Locate the cell with the specified text and output its (X, Y) center coordinate. 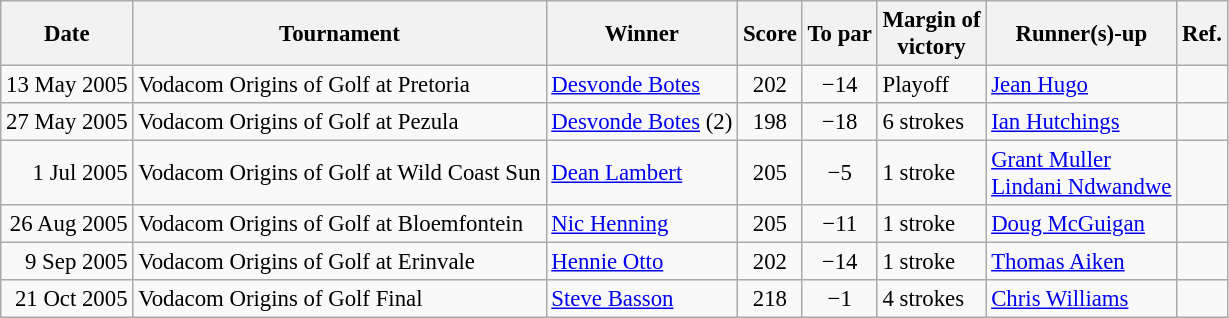
Tournament (340, 34)
Desvonde Botes (642, 85)
Ian Hutchings (1082, 122)
Winner (642, 34)
Vodacom Origins of Golf at Pezula (340, 122)
198 (770, 122)
Doug McGuigan (1082, 224)
Chris Williams (1082, 299)
Vodacom Origins of Golf at Wild Coast Sun (340, 174)
Jean Hugo (1082, 85)
Vodacom Origins of Golf Final (340, 299)
9 Sep 2005 (67, 262)
1 Jul 2005 (67, 174)
−5 (840, 174)
4 strokes (932, 299)
Vodacom Origins of Golf at Pretoria (340, 85)
Playoff (932, 85)
Hennie Otto (642, 262)
Grant Muller Lindani Ndwandwe (1082, 174)
13 May 2005 (67, 85)
To par (840, 34)
−1 (840, 299)
Nic Henning (642, 224)
21 Oct 2005 (67, 299)
26 Aug 2005 (67, 224)
6 strokes (932, 122)
Vodacom Origins of Golf at Bloemfontein (340, 224)
Runner(s)-up (1082, 34)
Score (770, 34)
Desvonde Botes (2) (642, 122)
Margin ofvictory (932, 34)
Date (67, 34)
Thomas Aiken (1082, 262)
27 May 2005 (67, 122)
218 (770, 299)
−18 (840, 122)
Vodacom Origins of Golf at Erinvale (340, 262)
Steve Basson (642, 299)
Dean Lambert (642, 174)
−11 (840, 224)
Ref. (1202, 34)
